Find where the given text appears and provide that cell's center as (x, y) coordinate. 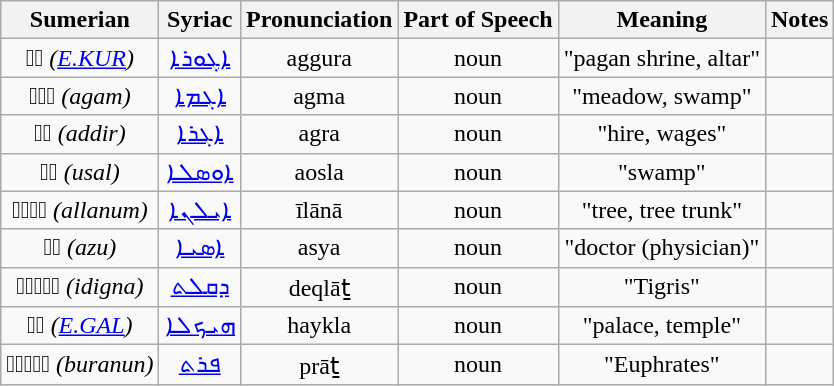
𒄑𒀠𒆷𒈝 (allanum) (80, 210)
𒂍𒆳 (E.KUR) (80, 58)
"palace, temple" (662, 326)
𒀀𒂵𒄠 (agam) (80, 96)
ܐܝܠܢܐ (200, 210)
Meaning (662, 20)
Syriac (200, 20)
ܐܓܡܐ (200, 96)
"meadow, swamp" (662, 96)
ܐܣܝܐ (200, 248)
ܦܪܬ (200, 365)
𒀀𒇉𒌓𒄒𒉣 (buranun) (80, 365)
agma (320, 96)
"Tigris" (662, 287)
asya (320, 248)
ܐܘܣܠܐ (200, 172)
𒂍𒋞 (addir) (80, 134)
𒀀𒇉𒈦𒄘𒃼 (idigna) (80, 287)
"pagan shrine, altar" (662, 58)
𒂍𒃲 (E.GAL) (80, 326)
"Euphrates" (662, 365)
𒀀𒍪 (azu) (80, 248)
"hire, wages" (662, 134)
Sumerian (80, 20)
aosla (320, 172)
"swamp" (662, 172)
ܐܓܪܐ (200, 134)
agra (320, 134)
aggura (320, 58)
"doctor (physician)" (662, 248)
Part of Speech (478, 20)
ܗܝܟܠܐ (200, 326)
"tree, tree trunk" (662, 210)
deqlāṯ (320, 287)
īlānā (320, 210)
haykla (320, 326)
𒌑𒊩 (usal) (80, 172)
Pronunciation (320, 20)
ܕܩܠܬ (200, 287)
prāṯ (320, 365)
Notes (799, 20)
ܐܓܘܪܐ (200, 58)
